Capture the cell that displays the provided text and extract its (X, Y) central coordinate. 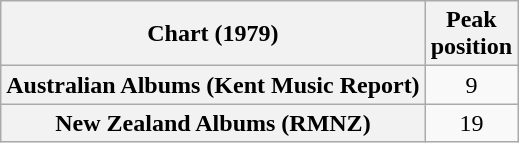
Chart (1979) (213, 34)
19 (471, 123)
Peakposition (471, 34)
Australian Albums (Kent Music Report) (213, 85)
9 (471, 85)
New Zealand Albums (RMNZ) (213, 123)
